Return [x, y] of the center of cell containing provided text 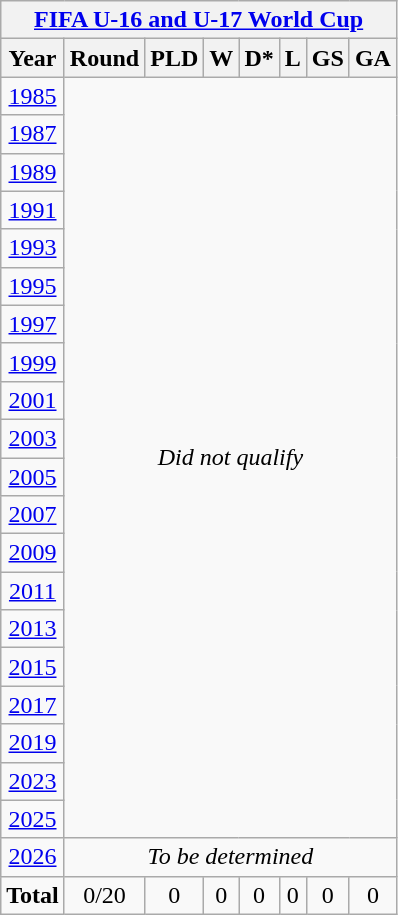
1993 [33, 248]
L [292, 58]
2019 [33, 743]
2011 [33, 591]
D* [259, 58]
FIFA U-16 and U-17 World Cup [199, 20]
Total [33, 895]
0/20 [104, 895]
1995 [33, 286]
1999 [33, 362]
2001 [33, 400]
To be determined [230, 857]
W [222, 58]
2023 [33, 781]
2017 [33, 705]
Did not qualify [230, 458]
2005 [33, 477]
1997 [33, 324]
GS [328, 58]
1987 [33, 134]
2025 [33, 819]
2015 [33, 667]
PLD [174, 58]
2009 [33, 553]
1989 [33, 172]
1985 [33, 96]
GA [372, 58]
2007 [33, 515]
Round [104, 58]
Year [33, 58]
2003 [33, 438]
2013 [33, 629]
1991 [33, 210]
2026 [33, 857]
